From the cell containing the given text, extract its center point as [x, y] coordinate. 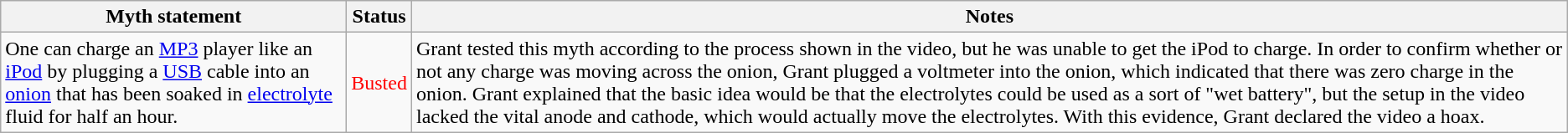
One can charge an MP3 player like an iPod by plugging a USB cable into an onion that has been soaked in electrolyte fluid for half an hour. [174, 82]
Notes [989, 17]
Busted [379, 82]
Status [379, 17]
Myth statement [174, 17]
